From the cell containing the given text, extract its center point as [x, y] coordinate. 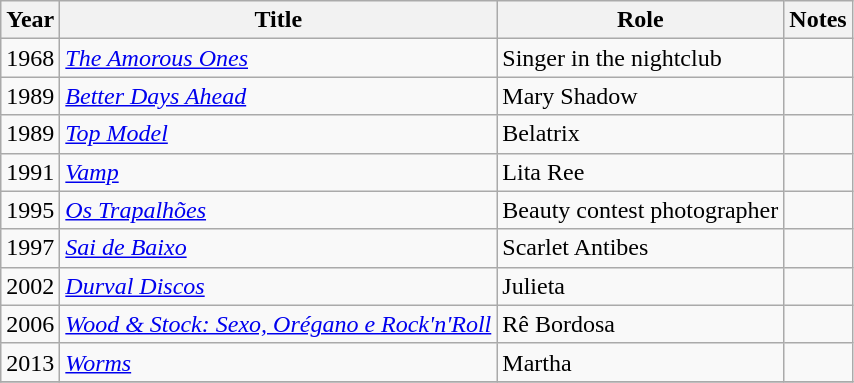
1997 [30, 248]
The Amorous Ones [278, 58]
Better Days Ahead [278, 96]
Scarlet Antibes [640, 248]
Rê Bordosa [640, 324]
Role [640, 20]
Mary Shadow [640, 96]
Notes [818, 20]
Belatrix [640, 134]
Wood & Stock: Sexo, Orégano e Rock'n'Roll [278, 324]
Title [278, 20]
Lita Ree [640, 172]
Top Model [278, 134]
1991 [30, 172]
Martha [640, 362]
Durval Discos [278, 286]
Year [30, 20]
Beauty contest photographer [640, 210]
Os Trapalhões [278, 210]
1968 [30, 58]
1995 [30, 210]
Vamp [278, 172]
Worms [278, 362]
Sai de Baixo [278, 248]
2002 [30, 286]
2006 [30, 324]
2013 [30, 362]
Julieta [640, 286]
Singer in the nightclub [640, 58]
